Detect which cell encompasses the target text, then output its [X, Y] center coordinate. 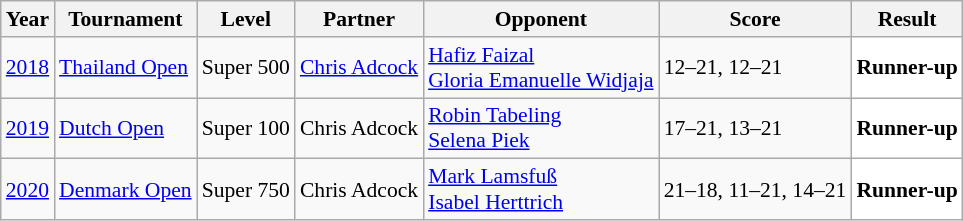
Score [756, 19]
Thailand Open [126, 68]
Year [28, 19]
Opponent [540, 19]
Tournament [126, 19]
Mark Lamsfuß Isabel Herttrich [540, 190]
2020 [28, 190]
Result [906, 19]
2018 [28, 68]
17–21, 13–21 [756, 128]
Partner [359, 19]
Dutch Open [126, 128]
Robin Tabeling Selena Piek [540, 128]
21–18, 11–21, 14–21 [756, 190]
Super 750 [246, 190]
Level [246, 19]
Super 500 [246, 68]
Hafiz Faizal Gloria Emanuelle Widjaja [540, 68]
Super 100 [246, 128]
2019 [28, 128]
12–21, 12–21 [756, 68]
Denmark Open [126, 190]
